Find where the given text appears and provide that cell's center as (x, y) coordinate. 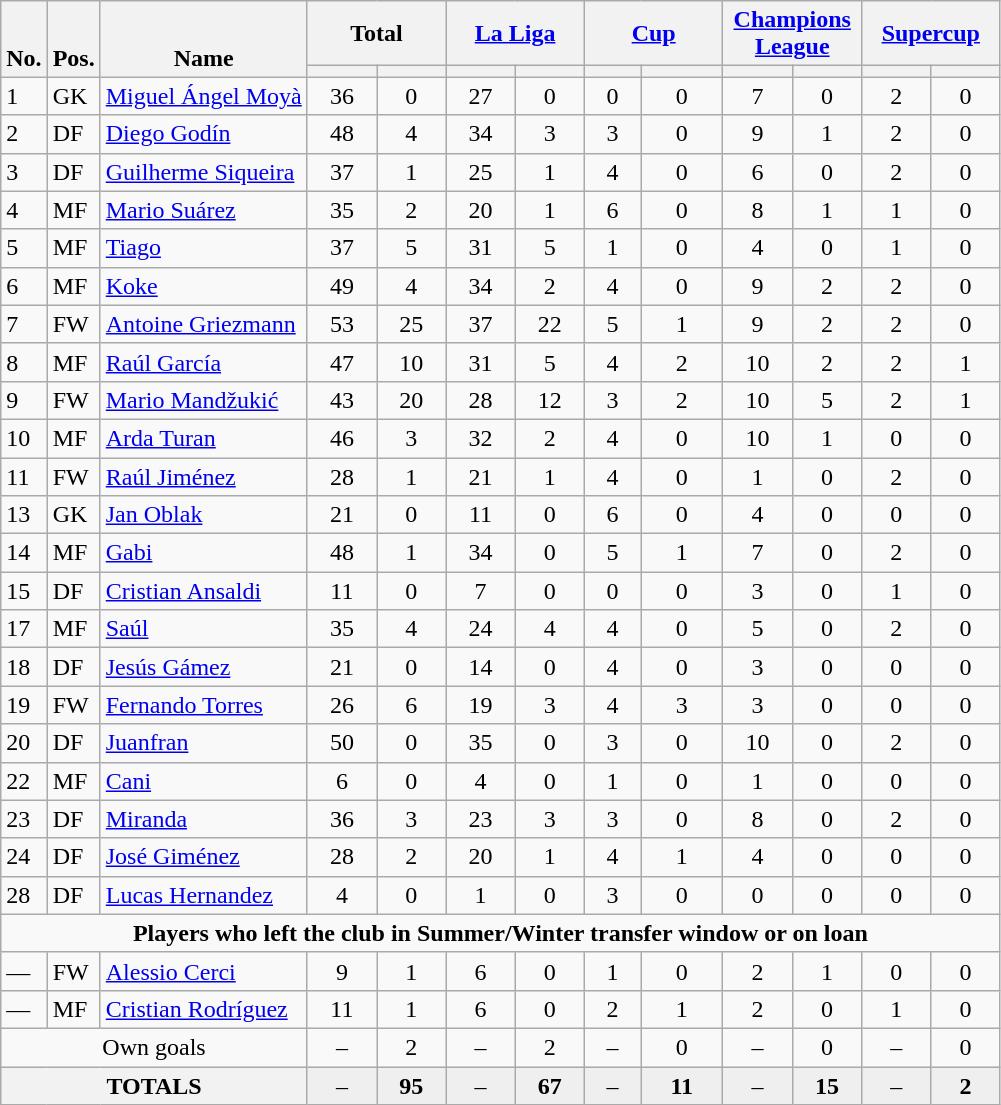
Cani (204, 781)
Miguel Ángel Moyà (204, 96)
Total (376, 34)
Raúl Jiménez (204, 477)
Alessio Cerci (204, 971)
Koke (204, 286)
Jan Oblak (204, 515)
Cup (654, 34)
17 (24, 629)
Tiago (204, 248)
12 (550, 400)
Pos. (74, 39)
Guilherme Siqueira (204, 172)
Cristian Rodríguez (204, 1009)
Mario Suárez (204, 210)
Gabi (204, 553)
La Liga (516, 34)
53 (342, 324)
Players who left the club in Summer/Winter transfer window or on loan (500, 933)
Mario Mandžukić (204, 400)
Champions League (792, 34)
Miranda (204, 819)
Raúl García (204, 362)
27 (480, 96)
TOTALS (154, 1085)
95 (412, 1085)
Jesús Gámez (204, 667)
49 (342, 286)
47 (342, 362)
Juanfran (204, 743)
Fernando Torres (204, 705)
32 (480, 438)
Name (204, 39)
Lucas Hernandez (204, 895)
Antoine Griezmann (204, 324)
46 (342, 438)
13 (24, 515)
No. (24, 39)
50 (342, 743)
Arda Turan (204, 438)
Diego Godín (204, 134)
José Giménez (204, 857)
Saúl (204, 629)
43 (342, 400)
Own goals (154, 1047)
26 (342, 705)
18 (24, 667)
67 (550, 1085)
Cristian Ansaldi (204, 591)
Supercup (932, 34)
